Scan for the cell matching the given text and deliver its [x, y] coordinate at center. 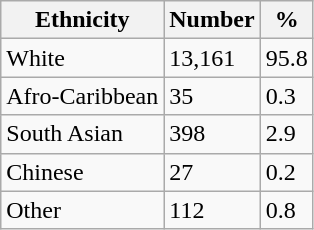
95.8 [286, 58]
Number [212, 20]
South Asian [82, 134]
% [286, 20]
White [82, 58]
35 [212, 96]
Chinese [82, 172]
398 [212, 134]
0.3 [286, 96]
13,161 [212, 58]
Ethnicity [82, 20]
Afro-Caribbean [82, 96]
112 [212, 210]
Other [82, 210]
0.8 [286, 210]
2.9 [286, 134]
27 [212, 172]
0.2 [286, 172]
